Scan for the cell matching the given text and deliver its (X, Y) coordinate at center. 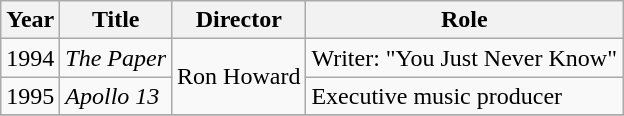
Writer: "You Just Never Know" (464, 58)
The Paper (116, 58)
Director (239, 20)
Executive music producer (464, 96)
1994 (30, 58)
Role (464, 20)
Ron Howard (239, 77)
Title (116, 20)
Apollo 13 (116, 96)
1995 (30, 96)
Year (30, 20)
